Determine the [x, y] coordinate at the center of the cell enclosing the given text.  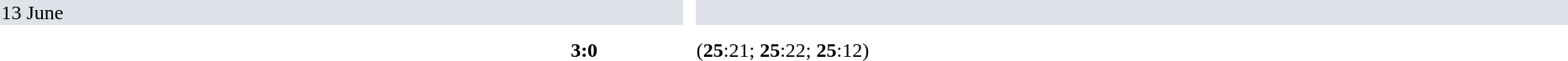
13 June [341, 13]
